For the text-containing cell, return its midpoint in [x, y] coordinate format. 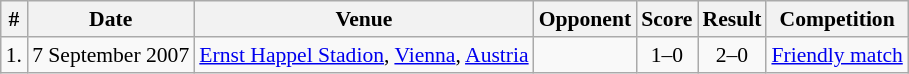
7 September 2007 [110, 55]
Competition [836, 19]
Friendly match [836, 55]
# [14, 19]
1. [14, 55]
Opponent [586, 19]
Score [666, 19]
2–0 [732, 55]
Ernst Happel Stadion, Vienna, Austria [364, 55]
Date [110, 19]
Venue [364, 19]
Result [732, 19]
1–0 [666, 55]
